Find where the given text appears and provide that cell's center as [x, y] coordinate. 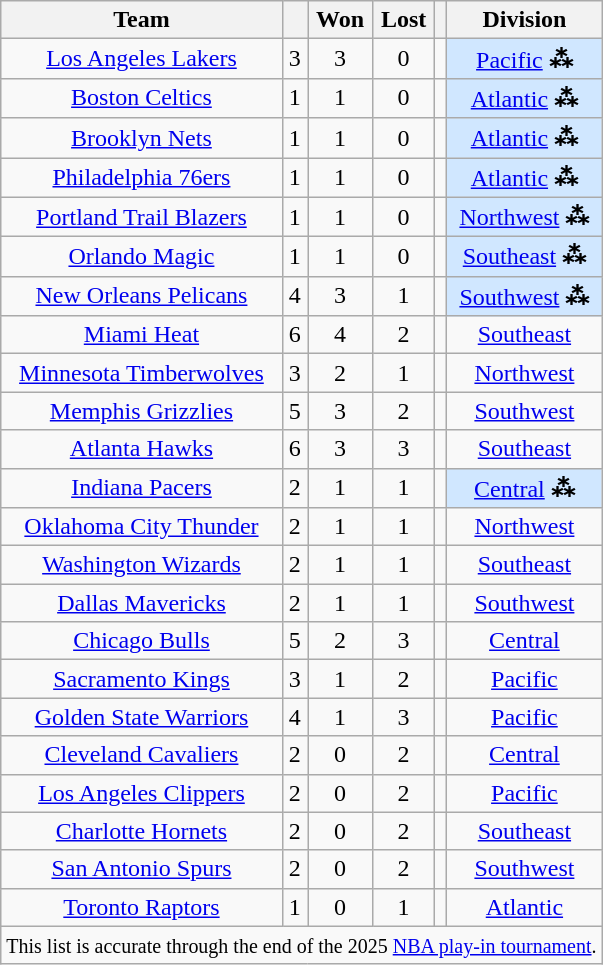
Atlanta Hawks [142, 449]
Sacramento Kings [142, 679]
Minnesota Timberwolves [142, 373]
Miami Heat [142, 335]
Central ⁂ [524, 488]
Southwest ⁂ [524, 296]
Brooklyn Nets [142, 138]
Indiana Pacers [142, 488]
Memphis Grizzlies [142, 411]
Northwest ⁂ [524, 217]
Team [142, 20]
Charlotte Hornets [142, 831]
Philadelphia 76ers [142, 178]
Dallas Mavericks [142, 603]
Cleveland Cavaliers [142, 755]
Lost [404, 20]
Oklahoma City Thunder [142, 527]
Southeast ⁂ [524, 257]
Orlando Magic [142, 257]
New Orleans Pelicans [142, 296]
This list is accurate through the end of the 2025 NBA play-in tournament. [302, 945]
Pacific ⁂ [524, 59]
Atlantic [524, 907]
San Antonio Spurs [142, 869]
Chicago Bulls [142, 641]
Los Angeles Clippers [142, 793]
Toronto Raptors [142, 907]
Washington Wizards [142, 565]
Division [524, 20]
Los Angeles Lakers [142, 59]
Portland Trail Blazers [142, 217]
Golden State Warriors [142, 717]
Won [340, 20]
Boston Celtics [142, 98]
